Find where the given text appears and provide that cell's center as (x, y) coordinate. 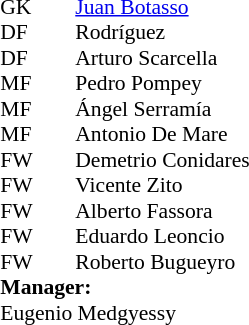
Vicente Zito (162, 185)
Arturo Scarcella (162, 58)
Alberto Fassora (162, 211)
Demetrio Conidares (162, 160)
Pedro Pompey (162, 83)
Roberto Bugueyro (162, 262)
Ángel Serramía (162, 109)
Eduardo Leoncio (162, 237)
Manager: (124, 287)
Antonio De Mare (162, 135)
Rodríguez (162, 33)
